Identify which cell holds the provided text, then report its (x, y) central coordinate. 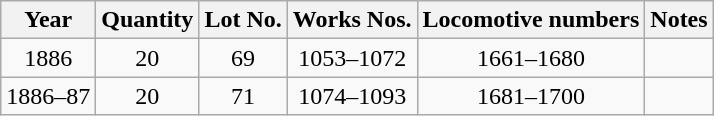
71 (243, 96)
Locomotive numbers (531, 20)
1886–87 (48, 96)
1886 (48, 58)
1053–1072 (352, 58)
Quantity (148, 20)
1681–1700 (531, 96)
1074–1093 (352, 96)
Year (48, 20)
Works Nos. (352, 20)
Lot No. (243, 20)
Notes (679, 20)
1661–1680 (531, 58)
69 (243, 58)
